Capture the cell that displays the provided text and extract its [x, y] central coordinate. 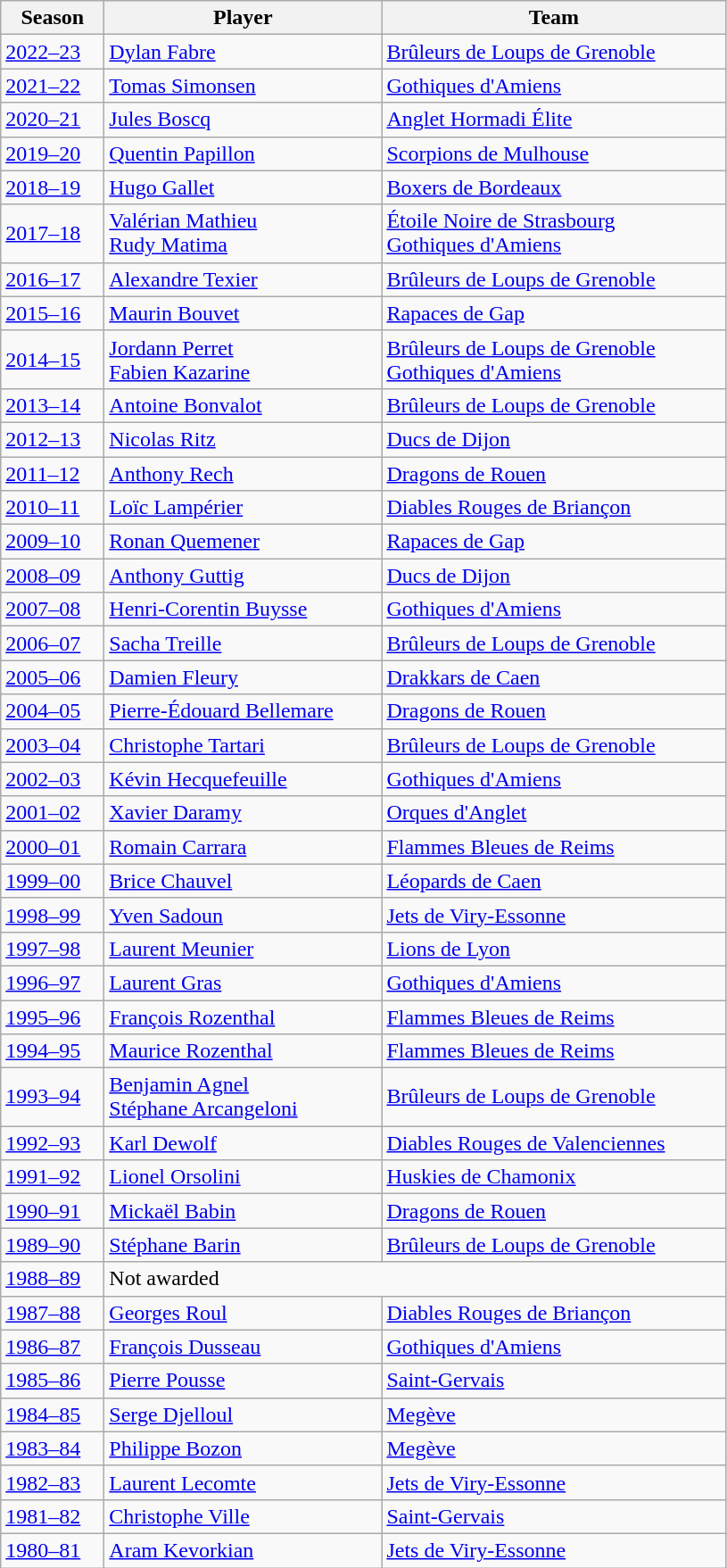
Lions de Lyon [554, 949]
1984–85 [53, 1415]
Nicolas Ritz [243, 439]
Not awarded [416, 1279]
2003–04 [53, 745]
1999–00 [53, 881]
Anthony Guttig [243, 576]
Alexandre Texier [243, 279]
1983–84 [53, 1448]
Player [243, 18]
2011–12 [53, 474]
Xavier Daramy [243, 813]
Damien Fleury [243, 677]
2018–19 [53, 187]
François Dusseau [243, 1347]
2012–13 [53, 439]
Henri-Corentin Buysse [243, 610]
2009–10 [53, 542]
Hugo Gallet [243, 187]
2020–21 [53, 120]
1993–94 [53, 1098]
Léopards de Caen [554, 881]
Benjamin Agnel Stéphane Arcangeloni [243, 1098]
Orques d'Anglet [554, 813]
Valérian Mathieu Rudy Matima [243, 234]
Stéphane Barin [243, 1245]
2001–02 [53, 813]
Pierre Pousse [243, 1381]
2002–03 [53, 779]
2017–18 [53, 234]
Laurent Gras [243, 983]
2022–23 [53, 52]
2007–08 [53, 610]
1998–99 [53, 915]
Laurent Meunier [243, 949]
Boxers de Bordeaux [554, 187]
1987–88 [53, 1313]
2016–17 [53, 279]
1985–86 [53, 1381]
Jules Boscq [243, 120]
2021–22 [53, 86]
Diables Rouges de Valenciennes [554, 1143]
1982–83 [53, 1482]
Brice Chauvel [243, 881]
Quentin Papillon [243, 153]
Mickaël Babin [243, 1211]
2005–06 [53, 677]
1989–90 [53, 1245]
Sacha Treille [243, 643]
Antoine Bonvalot [243, 405]
Pierre-Édouard Bellemare [243, 711]
2008–09 [53, 576]
1990–91 [53, 1211]
1995–96 [53, 1016]
1996–97 [53, 983]
Laurent Lecomte [243, 1482]
Georges Roul [243, 1313]
Philippe Bozon [243, 1448]
Étoile Noire de Strasbourg Gothiques d'Amiens [554, 234]
Lionel Orsolini [243, 1177]
1994–95 [53, 1051]
Season [53, 18]
1988–89 [53, 1279]
Drakkars de Caen [554, 677]
Romain Carrara [243, 847]
Yven Sadoun [243, 915]
Dylan Fabre [243, 52]
Team [554, 18]
2010–11 [53, 508]
1991–92 [53, 1177]
Karl Dewolf [243, 1143]
Christophe Ville [243, 1516]
2006–07 [53, 643]
Kévin Hecquefeuille [243, 779]
Ronan Quemener [243, 542]
1980–81 [53, 1550]
Anthony Rech [243, 474]
Anglet Hormadi Élite [554, 120]
François Rozenthal [243, 1016]
1986–87 [53, 1347]
Huskies de Chamonix [554, 1177]
1981–82 [53, 1516]
2013–14 [53, 405]
Maurin Bouvet [243, 313]
2014–15 [53, 359]
Scorpions de Mulhouse [554, 153]
2019–20 [53, 153]
Brûleurs de Loups de Grenoble Gothiques d'Amiens [554, 359]
Tomas Simonsen [243, 86]
1992–93 [53, 1143]
2004–05 [53, 711]
Loïc Lampérier [243, 508]
2015–16 [53, 313]
Christophe Tartari [243, 745]
2000–01 [53, 847]
Aram Kevorkian [243, 1550]
1997–98 [53, 949]
Serge Djelloul [243, 1415]
Jordann Perret Fabien Kazarine [243, 359]
Maurice Rozenthal [243, 1051]
